Extract the [X, Y] coordinate from the center of the cell holding the provided text.  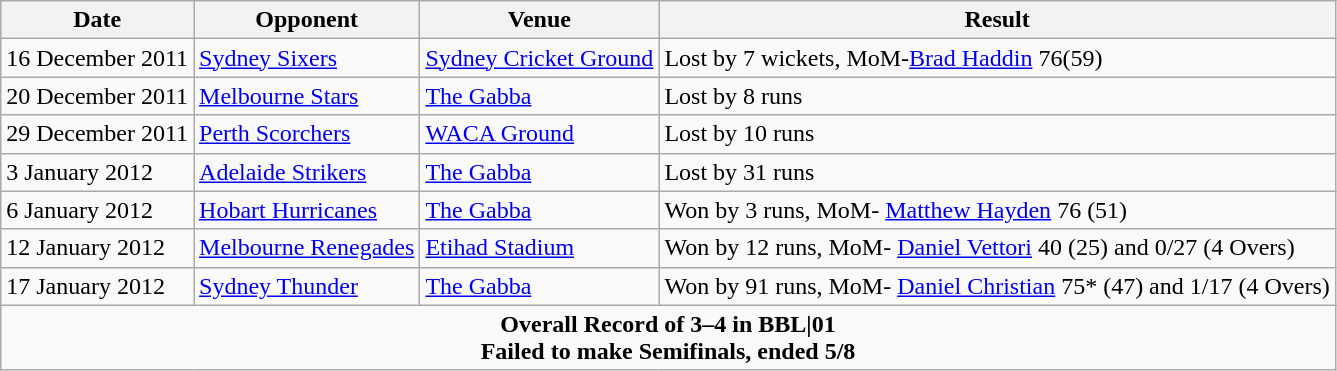
Perth Scorchers [307, 134]
20 December 2011 [98, 96]
Adelaide Strikers [307, 172]
WACA Ground [540, 134]
Sydney Sixers [307, 58]
Lost by 8 runs [997, 96]
Sydney Cricket Ground [540, 58]
12 January 2012 [98, 248]
Melbourne Stars [307, 96]
Overall Record of 3–4 in BBL|01Failed to make Semifinals, ended 5/8 [668, 338]
Date [98, 20]
Etihad Stadium [540, 248]
Opponent [307, 20]
Hobart Hurricanes [307, 210]
17 January 2012 [98, 286]
Won by 91 runs, MoM- Daniel Christian 75* (47) and 1/17 (4 Overs) [997, 286]
Lost by 7 wickets, MoM-Brad Haddin 76(59) [997, 58]
16 December 2011 [98, 58]
Lost by 10 runs [997, 134]
Melbourne Renegades [307, 248]
6 January 2012 [98, 210]
Lost by 31 runs [997, 172]
Venue [540, 20]
Won by 12 runs, MoM- Daniel Vettori 40 (25) and 0/27 (4 Overs) [997, 248]
3 January 2012 [98, 172]
Sydney Thunder [307, 286]
29 December 2011 [98, 134]
Result [997, 20]
Won by 3 runs, MoM- Matthew Hayden 76 (51) [997, 210]
